Locate the cell with the specified text and output its [X, Y] center coordinate. 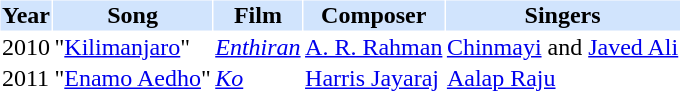
Chinmayi and Javed Ali [562, 47]
Song [132, 15]
A. R. Rahman [374, 47]
Film [258, 15]
Enthiran [258, 47]
2010 [26, 47]
Singers [562, 15]
"Kilimanjaro" [132, 47]
Composer [374, 15]
Year [26, 15]
